Search for the cell housing the specified text and yield its (x, y) center coordinate. 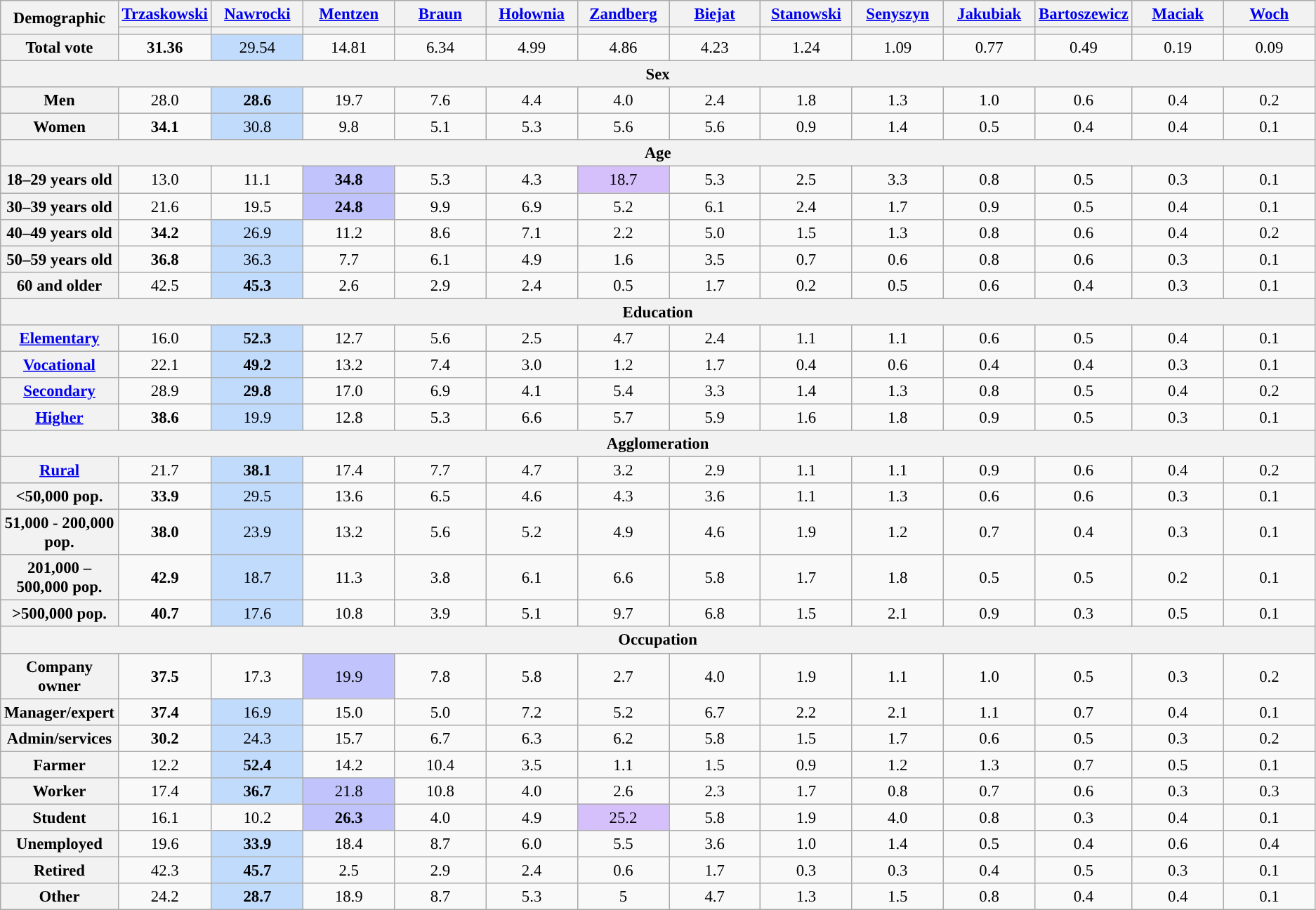
18–29 years old (59, 180)
30–39 years old (59, 206)
Zandberg (623, 14)
38.0 (164, 532)
37.4 (164, 712)
17.6 (257, 614)
Women (59, 127)
13.0 (164, 180)
Demographic (59, 18)
28.0 (164, 100)
10.4 (440, 765)
15.0 (349, 712)
21.8 (349, 791)
Stanowski (806, 14)
3.2 (623, 470)
Senyszyn (897, 14)
23.9 (257, 532)
Elementary (59, 338)
7.8 (440, 675)
36.8 (164, 259)
Men (59, 100)
42.9 (164, 577)
36.7 (257, 791)
Jakubiak (989, 14)
45.7 (257, 870)
17.0 (349, 391)
Other (59, 897)
Total vote (59, 48)
5 (623, 897)
14.2 (349, 765)
12.2 (164, 765)
31.36 (164, 48)
26.9 (257, 232)
4.23 (715, 48)
4.99 (532, 48)
Manager/expert (59, 712)
5.9 (715, 417)
42.3 (164, 870)
6.3 (532, 738)
12.7 (349, 338)
<50,000 pop. (59, 496)
28.7 (257, 897)
11.3 (349, 577)
28.9 (164, 391)
3.9 (440, 614)
4.4 (532, 100)
Braun (440, 14)
30.8 (257, 127)
52.3 (257, 338)
6.8 (715, 614)
Trzaskowski (164, 14)
Education (658, 312)
29.54 (257, 48)
60 and older (59, 285)
Age (658, 154)
5.7 (623, 417)
Worker (59, 791)
34.8 (349, 180)
5.4 (623, 391)
52.4 (257, 765)
45.3 (257, 285)
Secondary (59, 391)
Mentzen (349, 14)
6.0 (532, 844)
21.7 (164, 470)
34.1 (164, 127)
Agglomeration (658, 444)
24.8 (349, 206)
0.19 (1178, 48)
49.2 (257, 364)
Student (59, 817)
5.5 (623, 844)
50–59 years old (59, 259)
24.2 (164, 897)
51,000 - 200,000 pop. (59, 532)
Maciak (1178, 14)
9.7 (623, 614)
30.2 (164, 738)
Higher (59, 417)
42.5 (164, 285)
Vocational (59, 364)
38.6 (164, 417)
1.09 (897, 48)
0.77 (989, 48)
17.3 (257, 675)
2.3 (715, 791)
16.9 (257, 712)
18.4 (349, 844)
201,000 – 500,000 pop. (59, 577)
6.2 (623, 738)
36.3 (257, 259)
4.86 (623, 48)
38.1 (257, 470)
7.4 (440, 364)
10.2 (257, 817)
Biejat (715, 14)
29.5 (257, 496)
Nawrocki (257, 14)
26.3 (349, 817)
9.9 (440, 206)
16.0 (164, 338)
11.1 (257, 180)
7.1 (532, 232)
29.8 (257, 391)
16.1 (164, 817)
>500,000 pop. (59, 614)
Occupation (658, 640)
4.1 (532, 391)
6.5 (440, 496)
19.5 (257, 206)
11.2 (349, 232)
7.2 (532, 712)
6.34 (440, 48)
40–49 years old (59, 232)
14.81 (349, 48)
13.6 (349, 496)
28.6 (257, 100)
22.1 (164, 364)
Farmer (59, 765)
21.6 (164, 206)
Woch (1269, 14)
40.7 (164, 614)
24.3 (257, 738)
Hołownia (532, 14)
0.49 (1084, 48)
3.0 (532, 364)
Rural (59, 470)
Bartoszewicz (1084, 14)
Company owner (59, 675)
37.5 (164, 675)
15.7 (349, 738)
7.6 (440, 100)
19.6 (164, 844)
1.24 (806, 48)
Admin/services (59, 738)
Retired (59, 870)
9.8 (349, 127)
3.8 (440, 577)
18.9 (349, 897)
25.2 (623, 817)
0.09 (1269, 48)
34.2 (164, 232)
Unemployed (59, 844)
12.8 (349, 417)
8.6 (440, 232)
2.7 (623, 675)
19.7 (349, 100)
Sex (658, 74)
